Search for the cell housing the specified text and yield its (x, y) center coordinate. 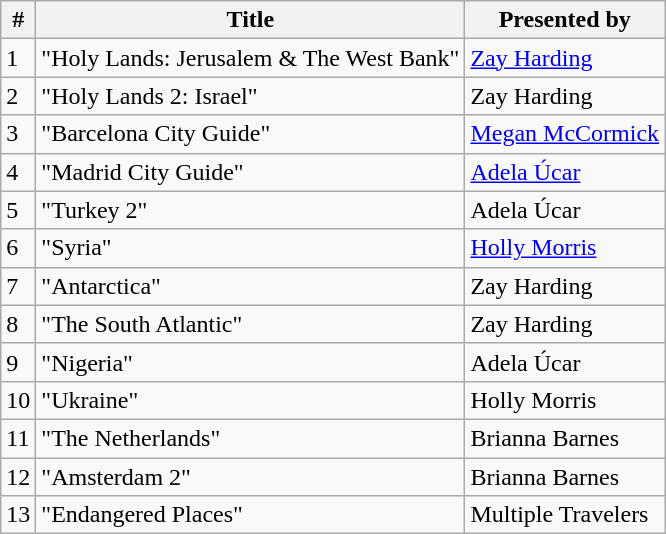
"The Netherlands" (250, 438)
"Holy Lands 2: Israel" (250, 96)
# (18, 20)
11 (18, 438)
"Antarctica" (250, 286)
6 (18, 248)
"Madrid City Guide" (250, 172)
Multiple Travelers (565, 515)
"Endangered Places" (250, 515)
"Turkey 2" (250, 210)
2 (18, 96)
3 (18, 134)
8 (18, 324)
Title (250, 20)
13 (18, 515)
1 (18, 58)
12 (18, 477)
"The South Atlantic" (250, 324)
"Holy Lands: Jerusalem & The West Bank" (250, 58)
"Barcelona City Guide" (250, 134)
Presented by (565, 20)
4 (18, 172)
"Ukraine" (250, 400)
10 (18, 400)
"Nigeria" (250, 362)
"Amsterdam 2" (250, 477)
5 (18, 210)
7 (18, 286)
Megan McCormick (565, 134)
"Syria" (250, 248)
9 (18, 362)
